Identify which cell holds the provided text, then report its (x, y) central coordinate. 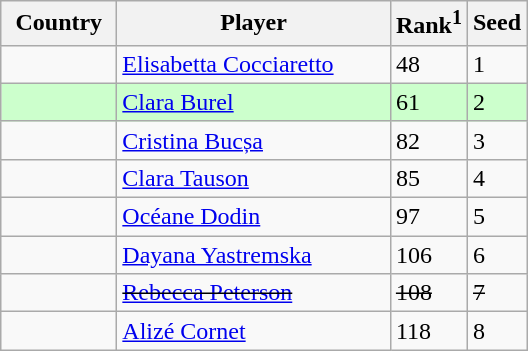
48 (428, 64)
Rank1 (428, 24)
85 (428, 178)
1 (496, 64)
4 (496, 178)
Seed (496, 24)
7 (496, 293)
82 (428, 140)
61 (428, 102)
Océane Dodin (254, 217)
106 (428, 255)
2 (496, 102)
118 (428, 331)
8 (496, 331)
Clara Tauson (254, 178)
3 (496, 140)
Elisabetta Cocciaretto (254, 64)
Rebecca Peterson (254, 293)
Cristina Bucșa (254, 140)
Country (59, 24)
5 (496, 217)
Dayana Yastremska (254, 255)
6 (496, 255)
97 (428, 217)
Clara Burel (254, 102)
Player (254, 24)
108 (428, 293)
Alizé Cornet (254, 331)
